Output the [X, Y] coordinate of the center of the cell containing the given text.  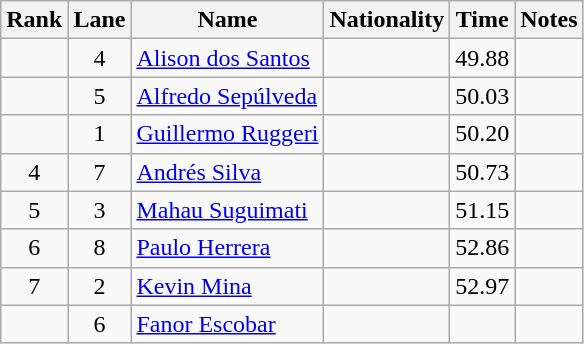
50.03 [482, 96]
52.97 [482, 286]
8 [100, 248]
Notes [549, 20]
Name [228, 20]
Alfredo Sepúlveda [228, 96]
Rank [34, 20]
49.88 [482, 58]
51.15 [482, 210]
1 [100, 134]
2 [100, 286]
3 [100, 210]
Mahau Suguimati [228, 210]
50.20 [482, 134]
Kevin Mina [228, 286]
Guillermo Ruggeri [228, 134]
52.86 [482, 248]
Nationality [387, 20]
Fanor Escobar [228, 324]
Andrés Silva [228, 172]
50.73 [482, 172]
Alison dos Santos [228, 58]
Paulo Herrera [228, 248]
Time [482, 20]
Lane [100, 20]
